Output the [X, Y] coordinate of the center of the cell containing the given text.  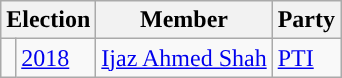
Member [184, 20]
2018 [56, 58]
Ijaz Ahmed Shah [184, 58]
Election [48, 20]
Party [306, 20]
PTI [306, 58]
